Find where the given text appears and provide that cell's center as (X, Y) coordinate. 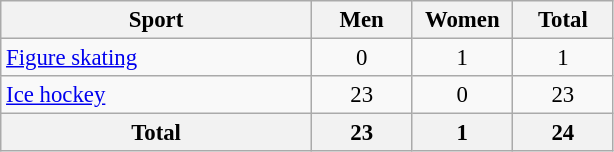
24 (564, 133)
Women (462, 20)
Ice hockey (156, 95)
Men (362, 20)
Sport (156, 20)
Figure skating (156, 58)
